Extract the (X, Y) coordinate from the center of the cell holding the provided text.  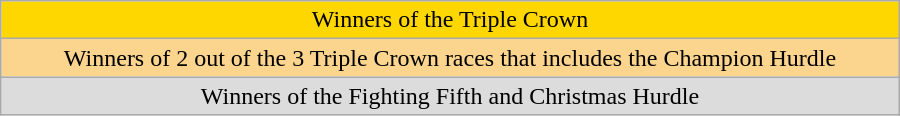
Winners of the Triple Crown (450, 20)
Winners of 2 out of the 3 Triple Crown races that includes the Champion Hurdle (450, 58)
Winners of the Fighting Fifth and Christmas Hurdle (450, 96)
